Extract the (X, Y) coordinate from the center of the cell holding the provided text.  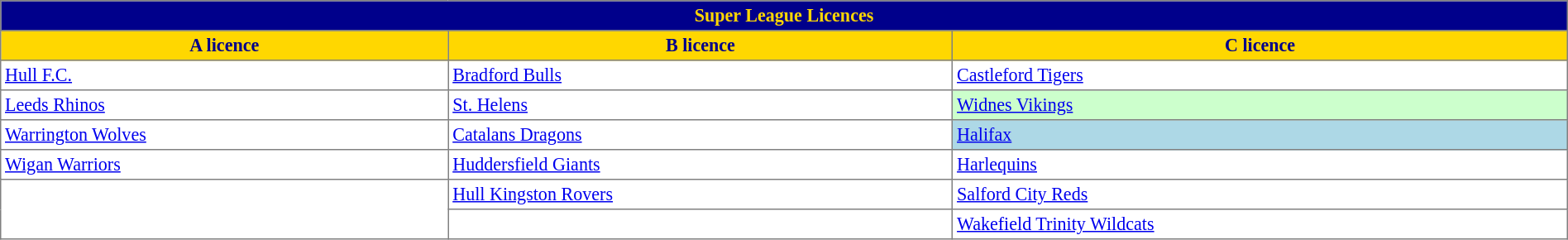
Hull F.C. (225, 75)
Super League Licences (784, 16)
St. Helens (700, 105)
Hull Kingston Rovers (700, 194)
Warrington Wolves (225, 135)
Widnes Vikings (1260, 105)
Halifax (1260, 135)
A licence (225, 46)
Salford City Reds (1260, 194)
Bradford Bulls (700, 75)
Wigan Warriors (225, 165)
Harlequins (1260, 165)
Huddersfield Giants (700, 165)
Wakefield Trinity Wildcats (1260, 224)
C licence (1260, 46)
Leeds Rhinos (225, 105)
Castleford Tigers (1260, 75)
Catalans Dragons (700, 135)
B licence (700, 46)
